Output the [X, Y] coordinate of the center of the cell containing the given text.  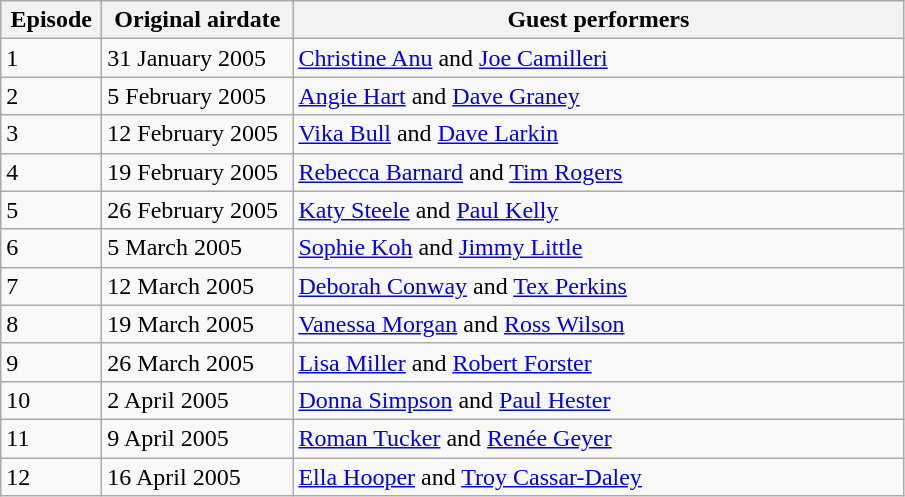
Original airdate [198, 20]
Roman Tucker and Renée Geyer [598, 438]
5 March 2005 [198, 248]
12 March 2005 [198, 286]
16 April 2005 [198, 477]
9 [52, 362]
3 [52, 134]
Sophie Koh and Jimmy Little [598, 248]
12 February 2005 [198, 134]
5 [52, 210]
2 April 2005 [198, 400]
19 February 2005 [198, 172]
Katy Steele and Paul Kelly [598, 210]
8 [52, 324]
10 [52, 400]
2 [52, 96]
Ella Hooper and Troy Cassar-Daley [598, 477]
5 February 2005 [198, 96]
Christine Anu and Joe Camilleri [598, 58]
19 March 2005 [198, 324]
6 [52, 248]
Guest performers [598, 20]
9 April 2005 [198, 438]
1 [52, 58]
Deborah Conway and Tex Perkins [598, 286]
26 March 2005 [198, 362]
Vika Bull and Dave Larkin [598, 134]
7 [52, 286]
4 [52, 172]
Rebecca Barnard and Tim Rogers [598, 172]
26 February 2005 [198, 210]
Angie Hart and Dave Graney [598, 96]
11 [52, 438]
12 [52, 477]
Donna Simpson and Paul Hester [598, 400]
31 January 2005 [198, 58]
Vanessa Morgan and Ross Wilson [598, 324]
Lisa Miller and Robert Forster [598, 362]
Episode [52, 20]
